For the text-containing cell, return its midpoint in [x, y] coordinate format. 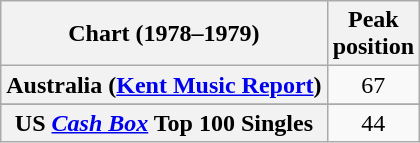
US Cash Box Top 100 Singles [164, 123]
67 [373, 85]
44 [373, 123]
Peakposition [373, 34]
Australia (Kent Music Report) [164, 85]
Chart (1978–1979) [164, 34]
